Extract the [X, Y] coordinate from the center of the cell holding the provided text.  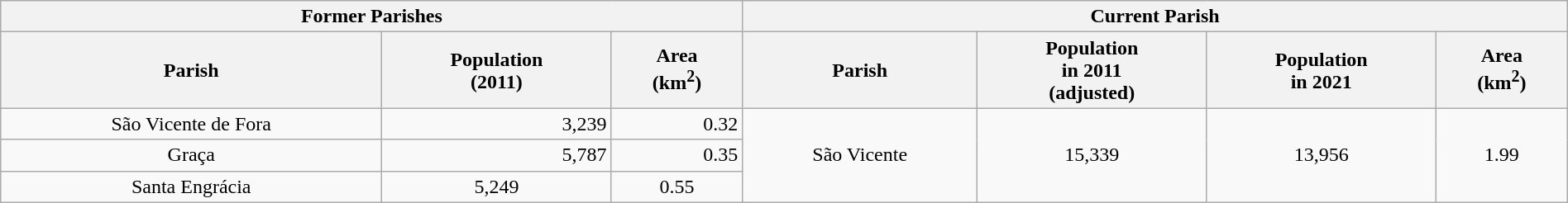
0.32 [676, 124]
São Vicente [860, 155]
13,956 [1322, 155]
5,787 [496, 155]
0.35 [676, 155]
Santa Engrácia [192, 186]
Current Parish [1154, 17]
1.99 [1502, 155]
0.55 [676, 186]
5,249 [496, 186]
Populationin 2021 [1322, 70]
Populationin 2011(adjusted) [1092, 70]
Graça [192, 155]
15,339 [1092, 155]
Former Parishes [372, 17]
São Vicente de Fora [192, 124]
3,239 [496, 124]
Population(2011) [496, 70]
